Search for the cell housing the specified text and yield its [X, Y] center coordinate. 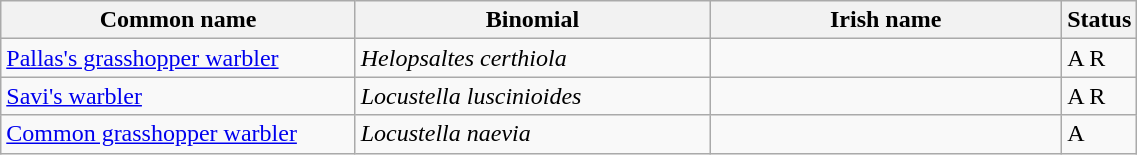
A [1100, 134]
Helopsaltes certhiola [532, 58]
Common grasshopper warbler [178, 134]
Binomial [532, 20]
Irish name [886, 20]
Locustella naevia [532, 134]
Locustella luscinioides [532, 96]
Savi's warbler [178, 96]
Pallas's grasshopper warbler [178, 58]
Status [1100, 20]
Common name [178, 20]
